Scan for the cell matching the given text and deliver its (X, Y) coordinate at center. 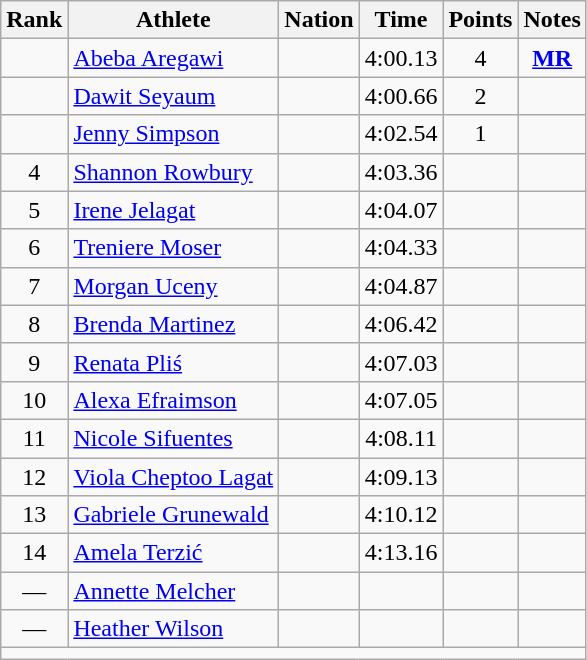
8 (34, 324)
4:06.42 (401, 324)
Brenda Martinez (174, 324)
Points (480, 20)
6 (34, 248)
4:08.11 (401, 438)
4:03.36 (401, 172)
Rank (34, 20)
4:09.13 (401, 477)
4:13.16 (401, 553)
Irene Jelagat (174, 210)
Renata Pliś (174, 362)
Nicole Sifuentes (174, 438)
7 (34, 286)
Viola Cheptoo Lagat (174, 477)
11 (34, 438)
Treniere Moser (174, 248)
4:07.03 (401, 362)
10 (34, 400)
4:04.33 (401, 248)
Alexa Efraimson (174, 400)
13 (34, 515)
Morgan Uceny (174, 286)
14 (34, 553)
4:04.87 (401, 286)
Notes (552, 20)
Heather Wilson (174, 629)
Time (401, 20)
1 (480, 134)
Jenny Simpson (174, 134)
12 (34, 477)
2 (480, 96)
4:00.13 (401, 58)
Shannon Rowbury (174, 172)
Annette Melcher (174, 591)
Gabriele Grunewald (174, 515)
MR (552, 58)
Abeba Aregawi (174, 58)
4:07.05 (401, 400)
Amela Terzić (174, 553)
5 (34, 210)
4:00.66 (401, 96)
Dawit Seyaum (174, 96)
9 (34, 362)
4:10.12 (401, 515)
4:02.54 (401, 134)
4:04.07 (401, 210)
Athlete (174, 20)
Nation (319, 20)
